Pinpoint the cell where the given text exists, returning its [X, Y] midpoint coordinate. 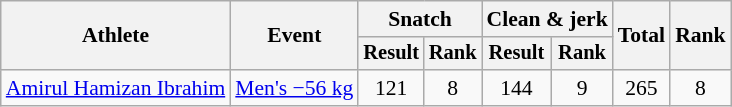
Snatch [420, 19]
Total [642, 36]
Event [294, 36]
Men's −56 kg [294, 88]
265 [642, 88]
9 [582, 88]
Amirul Hamizan Ibrahim [116, 88]
Clean & jerk [548, 19]
144 [517, 88]
Athlete [116, 36]
121 [391, 88]
